Identify which cell holds the provided text, then report its [X, Y] central coordinate. 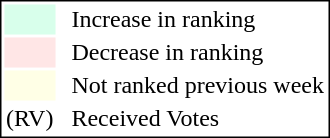
(RV) [29, 119]
Increase in ranking [198, 19]
Not ranked previous week [198, 85]
Decrease in ranking [198, 53]
Received Votes [198, 119]
